Provide the [x, y] coordinate of the cell's center where the given text is located.  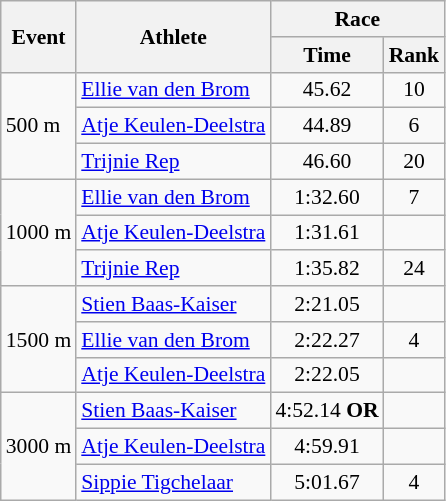
1:35.82 [326, 269]
24 [414, 269]
6 [414, 126]
44.89 [326, 126]
Race [357, 19]
4:52.14 OR [326, 411]
2:22.27 [326, 340]
1500 m [38, 340]
1:31.61 [326, 233]
Sippie Tigchelaar [173, 482]
3000 m [38, 446]
10 [414, 90]
Rank [414, 55]
Event [38, 36]
45.62 [326, 90]
2:22.05 [326, 375]
2:21.05 [326, 304]
500 m [38, 126]
5:01.67 [326, 482]
Athlete [173, 36]
20 [414, 162]
Time [326, 55]
7 [414, 197]
4:59.91 [326, 447]
46.60 [326, 162]
1000 m [38, 232]
1:32.60 [326, 197]
